Detect which cell encompasses the target text, then output its [x, y] center coordinate. 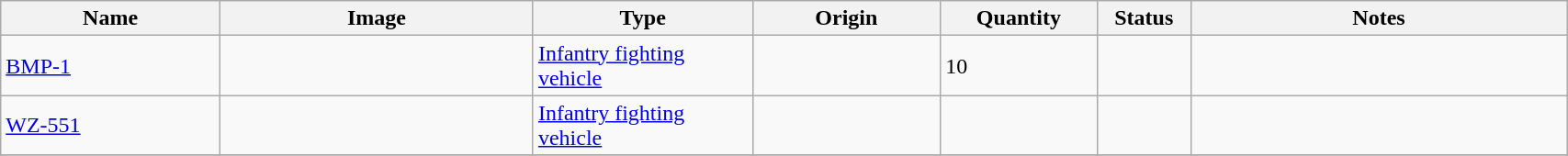
Notes [1378, 18]
BMP-1 [110, 66]
10 [1019, 66]
WZ-551 [110, 125]
Type [643, 18]
Origin [847, 18]
Status [1144, 18]
Quantity [1019, 18]
Image [377, 18]
Name [110, 18]
